Determine the (X, Y) coordinate at the center of the cell enclosing the given text.  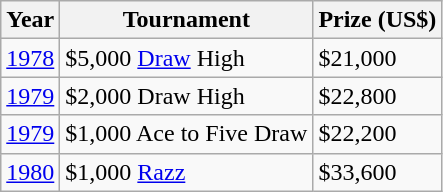
1980 (30, 172)
$21,000 (378, 58)
Tournament (186, 20)
Year (30, 20)
$1,000 Razz (186, 172)
$1,000 Ace to Five Draw (186, 134)
$33,600 (378, 172)
1978 (30, 58)
$22,800 (378, 96)
$22,200 (378, 134)
$5,000 Draw High (186, 58)
$2,000 Draw High (186, 96)
Prize (US$) (378, 20)
